Find where the given text appears and provide that cell's center as [X, Y] coordinate. 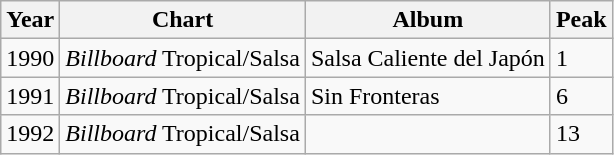
1991 [30, 96]
1992 [30, 134]
6 [581, 96]
1990 [30, 58]
Chart [183, 20]
Peak [581, 20]
Album [428, 20]
1 [581, 58]
Sin Fronteras [428, 96]
13 [581, 134]
Year [30, 20]
Salsa Caliente del Japón [428, 58]
